Find where the given text appears and provide that cell's center as [x, y] coordinate. 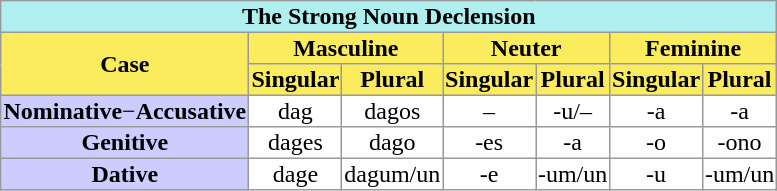
-ono [739, 143]
dag [296, 111]
dago [392, 143]
dages [296, 143]
dagos [392, 111]
Masculine [346, 48]
Neuter [526, 48]
The Strong Noun Declension [389, 17]
-e [490, 174]
-u [656, 174]
Nominative−Accusative [125, 111]
– [490, 111]
Genitive [125, 143]
-es [490, 143]
dage [296, 174]
Feminine [694, 48]
Case [125, 64]
-o [656, 143]
dagum/un [392, 174]
-u/– [573, 111]
Dative [125, 174]
